Extract the (x, y) coordinate from the center of the cell holding the provided text.  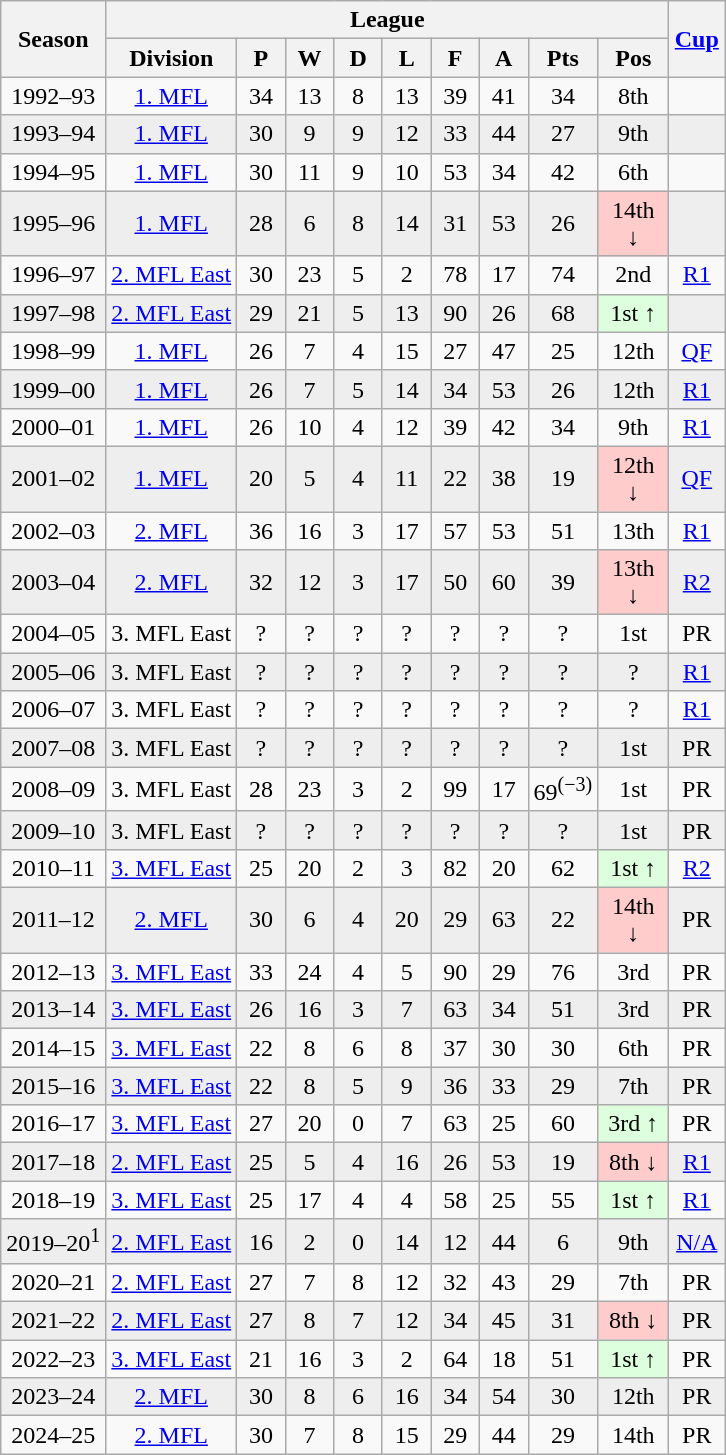
14th (634, 1435)
2015–16 (54, 1086)
43 (504, 1283)
2024–25 (54, 1435)
99 (456, 790)
2020–21 (54, 1283)
2000–01 (54, 427)
1998–99 (54, 351)
League (388, 20)
2005–06 (54, 672)
2008–09 (54, 790)
69(−3) (563, 790)
F (456, 58)
2017–18 (54, 1162)
18 (504, 1359)
2018–19 (54, 1200)
W (310, 58)
3rd ↑ (634, 1124)
2010–11 (54, 868)
1997–98 (54, 313)
2011–12 (54, 920)
2004–05 (54, 634)
13th (634, 531)
1999–00 (54, 389)
62 (563, 868)
A (504, 58)
P (262, 58)
74 (563, 275)
2016–17 (54, 1124)
58 (456, 1200)
2019–201 (54, 1242)
38 (504, 478)
64 (456, 1359)
2013–14 (54, 1010)
Season (54, 39)
2003–04 (54, 582)
L (406, 58)
82 (456, 868)
2021–22 (54, 1321)
76 (563, 972)
41 (504, 96)
45 (504, 1321)
2006–07 (54, 710)
12th ↓ (634, 478)
37 (456, 1048)
1996–97 (54, 275)
55 (563, 1200)
2022–23 (54, 1359)
68 (563, 313)
N/A (697, 1242)
24 (310, 972)
2023–24 (54, 1397)
8th (634, 96)
2014–15 (54, 1048)
57 (456, 531)
Pos (634, 58)
1992–93 (54, 96)
13th ↓ (634, 582)
2002–03 (54, 531)
1994–95 (54, 172)
Cup (697, 39)
2012–13 (54, 972)
54 (504, 1397)
78 (456, 275)
2009–10 (54, 830)
Division (172, 58)
2nd (634, 275)
50 (456, 582)
D (358, 58)
1993–94 (54, 134)
2001–02 (54, 478)
1995–96 (54, 224)
Pts (563, 58)
2007–08 (54, 748)
47 (504, 351)
